Pinpoint the cell where the given text exists, returning its (X, Y) midpoint coordinate. 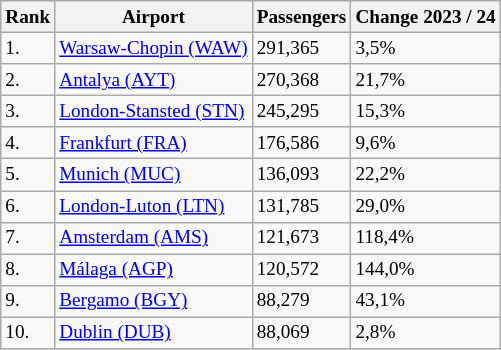
21,7% (426, 80)
9,6% (426, 143)
144,0% (426, 270)
131,785 (302, 206)
3,5% (426, 48)
8. (28, 270)
4. (28, 143)
Warsaw-Chopin (WAW) (154, 48)
6. (28, 206)
Amsterdam (AMS) (154, 238)
Munich (MUC) (154, 175)
Change 2023 / 24 (426, 17)
1. (28, 48)
270,368 (302, 80)
2,8% (426, 333)
88,279 (302, 301)
7. (28, 238)
London-Stansted (STN) (154, 111)
10. (28, 333)
29,0% (426, 206)
120,572 (302, 270)
22,2% (426, 175)
118,4% (426, 238)
121,673 (302, 238)
176,586 (302, 143)
291,365 (302, 48)
Rank (28, 17)
Dublin (DUB) (154, 333)
245,295 (302, 111)
3. (28, 111)
Airport (154, 17)
Passengers (302, 17)
London-Luton (LTN) (154, 206)
136,093 (302, 175)
Antalya (AYT) (154, 80)
15,3% (426, 111)
88,069 (302, 333)
2. (28, 80)
Frankfurt (FRA) (154, 143)
Málaga (AGP) (154, 270)
9. (28, 301)
Bergamo (BGY) (154, 301)
5. (28, 175)
43,1% (426, 301)
